Detect which cell encompasses the target text, then output its [x, y] center coordinate. 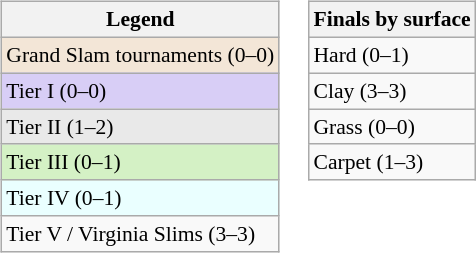
Hard (0–1) [392, 55]
Tier IV (0–1) [140, 198]
Clay (3–3) [392, 91]
Tier V / Virginia Slims (3–3) [140, 234]
Grass (0–0) [392, 127]
Finals by surface [392, 20]
Tier I (0–0) [140, 91]
Tier II (1–2) [140, 127]
Legend [140, 20]
Tier III (0–1) [140, 162]
Grand Slam tournaments (0–0) [140, 55]
Carpet (1–3) [392, 162]
